Output the [x, y] coordinate of the center of the cell containing the given text.  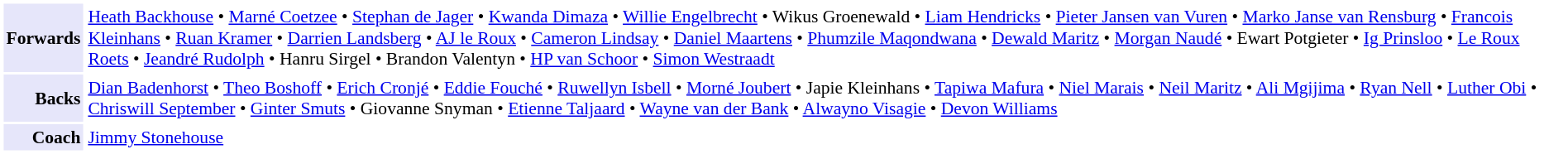
Forwards [43, 37]
Coach [43, 137]
Backs [43, 98]
Jimmy Stonehouse [825, 137]
